Output the [x, y] coordinate of the center of the cell containing the given text.  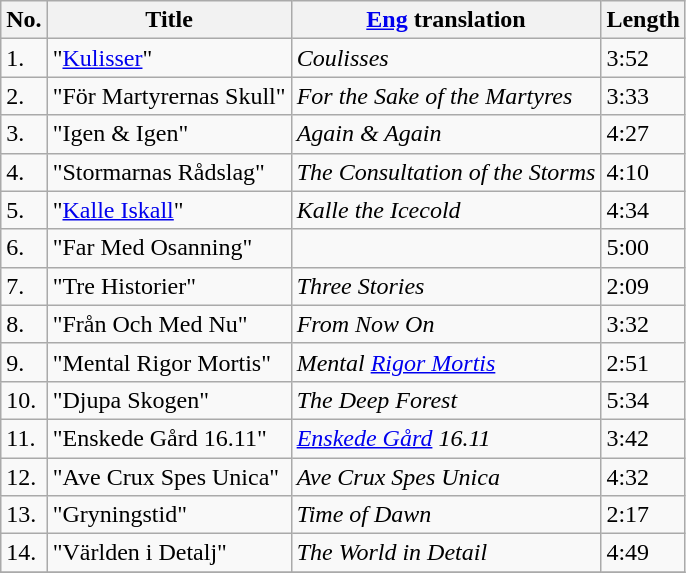
"Kulisser" [169, 58]
5:34 [643, 400]
12. [24, 477]
From Now On [446, 324]
2:09 [643, 286]
3. [24, 134]
"Igen & Igen" [169, 134]
"Gryningstid" [169, 515]
"Mental Rigor Mortis" [169, 362]
3:52 [643, 58]
The Consultation of the Storms [446, 172]
Enskede Gård 16.11 [446, 438]
6. [24, 248]
2:17 [643, 515]
Length [643, 20]
4. [24, 172]
7. [24, 286]
"För Martyrernas Skull" [169, 96]
13. [24, 515]
"Tre Historier" [169, 286]
9. [24, 362]
The World in Detail [446, 553]
Title [169, 20]
5. [24, 210]
For the Sake of the Martyres [446, 96]
11. [24, 438]
4:10 [643, 172]
"Far Med Osanning" [169, 248]
Ave Crux Spes Unica [446, 477]
4:32 [643, 477]
"Kalle Iskall" [169, 210]
No. [24, 20]
4:34 [643, 210]
3:42 [643, 438]
4:27 [643, 134]
8. [24, 324]
"Enskede Gård 16.11" [169, 438]
"Från Och Med Nu" [169, 324]
3:33 [643, 96]
"Stormarnas Rådslag" [169, 172]
"Ave Crux Spes Unica" [169, 477]
2. [24, 96]
14. [24, 553]
3:32 [643, 324]
"Världen i Detalj" [169, 553]
Kalle the Icecold [446, 210]
2:51 [643, 362]
Time of Dawn [446, 515]
Again & Again [446, 134]
The Deep Forest [446, 400]
1. [24, 58]
Coulisses [446, 58]
Eng translation [446, 20]
"Djupa Skogen" [169, 400]
Mental Rigor Mortis [446, 362]
5:00 [643, 248]
10. [24, 400]
Three Stories [446, 286]
4:49 [643, 553]
